Pinpoint the cell where the given text exists, returning its [x, y] midpoint coordinate. 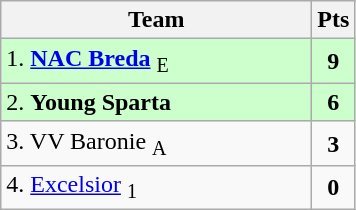
0 [334, 188]
4. Excelsior 1 [156, 188]
1. NAC Breda E [156, 61]
9 [334, 61]
Team [156, 20]
3 [334, 143]
3. VV Baronie A [156, 143]
2. Young Sparta [156, 102]
6 [334, 102]
Pts [334, 20]
